Detect which cell encompasses the target text, then output its (X, Y) center coordinate. 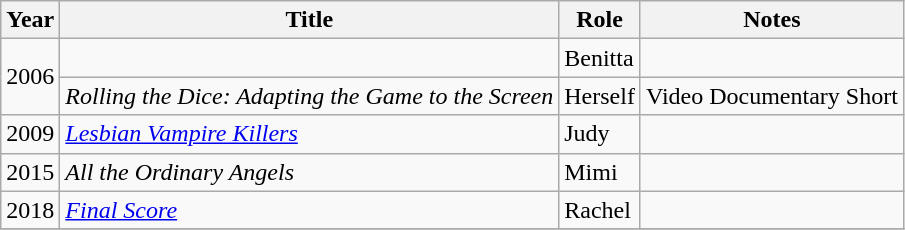
Mimi (600, 172)
Judy (600, 134)
2006 (30, 77)
Rachel (600, 210)
Lesbian Vampire Killers (310, 134)
Notes (772, 20)
Video Documentary Short (772, 96)
Benitta (600, 58)
2018 (30, 210)
Final Score (310, 210)
All the Ordinary Angels (310, 172)
Role (600, 20)
Herself (600, 96)
2009 (30, 134)
Rolling the Dice: Adapting the Game to the Screen (310, 96)
Year (30, 20)
Title (310, 20)
2015 (30, 172)
